For the text-containing cell, return its midpoint in [x, y] coordinate format. 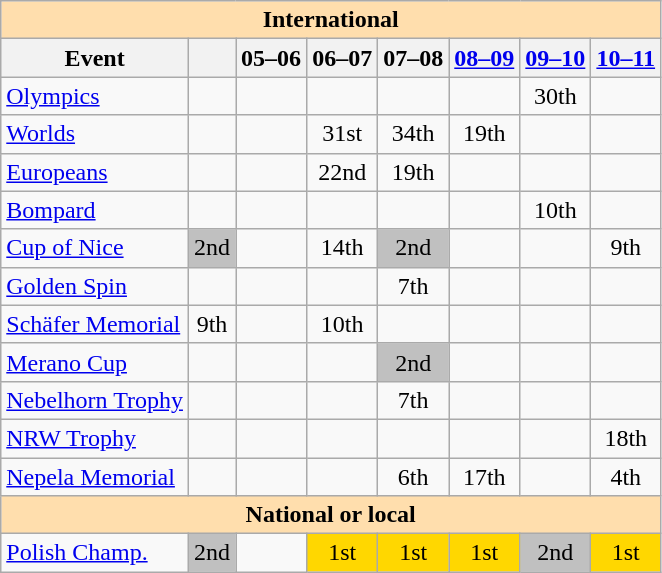
Cup of Nice [95, 248]
Event [95, 58]
07–08 [414, 58]
05–06 [272, 58]
14th [342, 248]
NRW Trophy [95, 438]
06–07 [342, 58]
Olympics [95, 96]
International [331, 20]
Polish Champ. [95, 553]
Merano Cup [95, 362]
6th [414, 477]
22nd [342, 172]
National or local [331, 515]
17th [484, 477]
Bompard [95, 210]
Nepela Memorial [95, 477]
10–11 [626, 58]
Golden Spin [95, 286]
30th [556, 96]
08–09 [484, 58]
Europeans [95, 172]
18th [626, 438]
09–10 [556, 58]
Worlds [95, 134]
Schäfer Memorial [95, 324]
Nebelhorn Trophy [95, 400]
4th [626, 477]
34th [414, 134]
31st [342, 134]
